Locate the cell with the specified text and output its [X, Y] center coordinate. 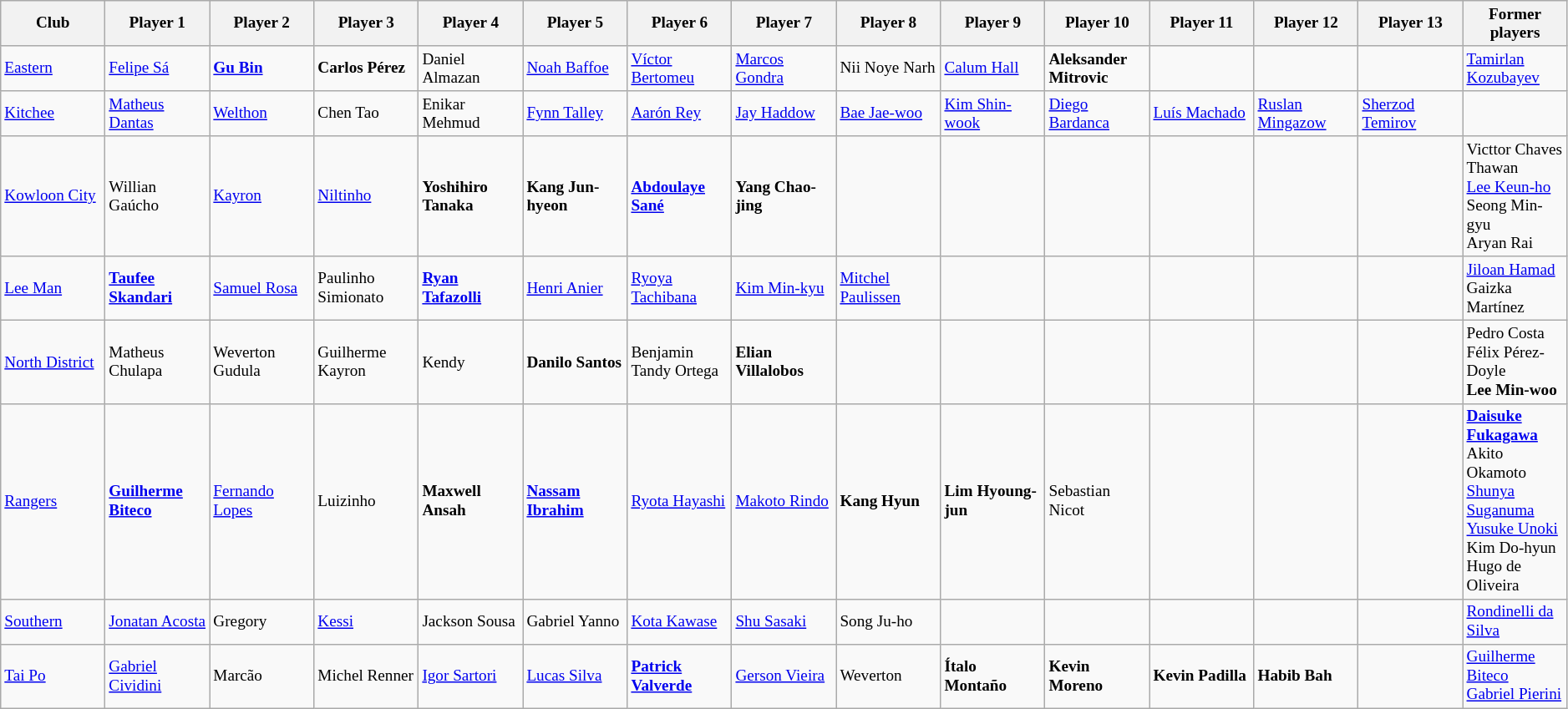
Welthon [262, 114]
Maxwell Ansah [471, 501]
Kang Hyun [889, 501]
Southern [53, 621]
Weverton Gudula [262, 362]
Jay Haddow [784, 114]
Tamirlan Kozubayev [1515, 68]
Rondinelli da Silva [1515, 621]
Fernando Lopes [262, 501]
Daisuke Fukagawa Akito Okamoto Shunya Suganuma Yusuke Unoki Kim Do-hyun Hugo de Oliveira [1515, 501]
Yoshihiro Tanaka [471, 196]
Henri Anier [575, 289]
Patrick Valverde [680, 676]
Aarón Rey [680, 114]
Gabriel Cividini [157, 676]
Ryoya Tachibana [680, 289]
Eastern [53, 68]
Diego Bardanca [1098, 114]
Kendy [471, 362]
Kowloon City [53, 196]
Elian Villalobos [784, 362]
Jiloan Hamad Gaizka Martínez [1515, 289]
Lee Man [53, 289]
Willian Gaúcho [157, 196]
Club [53, 23]
Tai Po [53, 676]
Lim Hyoung-jun [992, 501]
Ítalo Montaño [992, 676]
Gerson Vieira [784, 676]
Aleksander Mitrovic [1098, 68]
Former players [1515, 23]
Kayron [262, 196]
Michel Renner [366, 676]
Abdoulaye Sané [680, 196]
Ryan Tafazolli [471, 289]
Player 7 [784, 23]
Gabriel Yanno [575, 621]
Player 12 [1307, 23]
Player 3 [366, 23]
Felipe Sá [157, 68]
Samuel Rosa [262, 289]
Player 5 [575, 23]
Victtor Chaves Thawan Lee Keun-ho Seong Min-gyu Aryan Rai [1515, 196]
Gregory [262, 621]
Guilherme Kayron [366, 362]
Matheus Dantas [157, 114]
Paulinho Simionato [366, 289]
Enikar Mehmud [471, 114]
Kang Jun-hyeon [575, 196]
Player 10 [1098, 23]
Víctor Bertomeu [680, 68]
Luís Machado [1201, 114]
Nassam Ibrahim [575, 501]
Luizinho [366, 501]
Daniel Almazan [471, 68]
Danilo Santos [575, 362]
Taufee Skandari [157, 289]
Player 9 [992, 23]
Calum Hall [992, 68]
Fynn Talley [575, 114]
Shu Sasaki [784, 621]
Nii Noye Narh [889, 68]
Marcão [262, 676]
Mitchel Paulissen [889, 289]
Player 13 [1410, 23]
Kim Min-kyu [784, 289]
Jonatan Acosta [157, 621]
Ryota Hayashi [680, 501]
Guilherme Biteco Gabriel Pierini [1515, 676]
Kim Shin-wook [992, 114]
North District [53, 362]
Yang Chao-jing [784, 196]
Jackson Sousa [471, 621]
Marcos Gondra [784, 68]
Pedro Costa Félix Pérez-Doyle Lee Min-woo [1515, 362]
Habib Bah [1307, 676]
Ruslan Mingazow [1307, 114]
Chen Tao [366, 114]
Kota Kawase [680, 621]
Niltinho [366, 196]
Igor Sartori [471, 676]
Benjamin Tandy Ortega [680, 362]
Lucas Silva [575, 676]
Matheus Chulapa [157, 362]
Noah Baffoe [575, 68]
Kevin Padilla [1201, 676]
Player 11 [1201, 23]
Weverton [889, 676]
Gu Bin [262, 68]
Sebastian Nicot [1098, 501]
Bae Jae-woo [889, 114]
Player 1 [157, 23]
Carlos Pérez [366, 68]
Sherzod Temirov [1410, 114]
Makoto Rindo [784, 501]
Player 6 [680, 23]
Song Ju-ho [889, 621]
Guilherme Biteco [157, 501]
Player 2 [262, 23]
Kessi [366, 621]
Player 4 [471, 23]
Kevin Moreno [1098, 676]
Player 8 [889, 23]
Rangers [53, 501]
Kitchee [53, 114]
